Find where the given text appears and provide that cell's center as (x, y) coordinate. 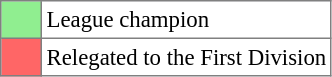
Relegated to the First Division (186, 57)
League champion (186, 20)
